Extract the [x, y] coordinate from the center of the cell holding the provided text.  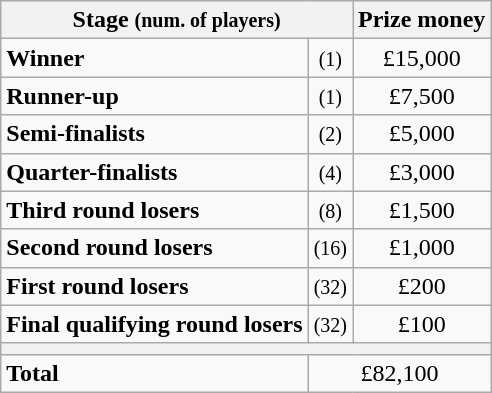
Quarter-finalists [154, 172]
(8) [330, 210]
Stage (num. of players) [177, 20]
£200 [421, 286]
£1,000 [421, 248]
Runner-up [154, 96]
Second round losers [154, 248]
£100 [421, 324]
Third round losers [154, 210]
(4) [330, 172]
Final qualifying round losers [154, 324]
£15,000 [421, 58]
Semi-finalists [154, 134]
(2) [330, 134]
Winner [154, 58]
£7,500 [421, 96]
£82,100 [400, 373]
£3,000 [421, 172]
(16) [330, 248]
£5,000 [421, 134]
First round losers [154, 286]
Prize money [421, 20]
£1,500 [421, 210]
Total [154, 373]
